Capture the cell that displays the provided text and extract its (X, Y) central coordinate. 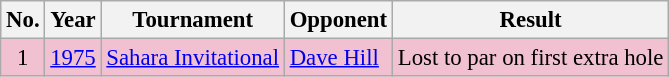
No. (23, 20)
Lost to par on first extra hole (530, 58)
Sahara Invitational (192, 58)
Result (530, 20)
Opponent (338, 20)
1 (23, 58)
Dave Hill (338, 58)
1975 (73, 58)
Tournament (192, 20)
Year (73, 20)
